Return (x, y) of the center of cell containing provided text 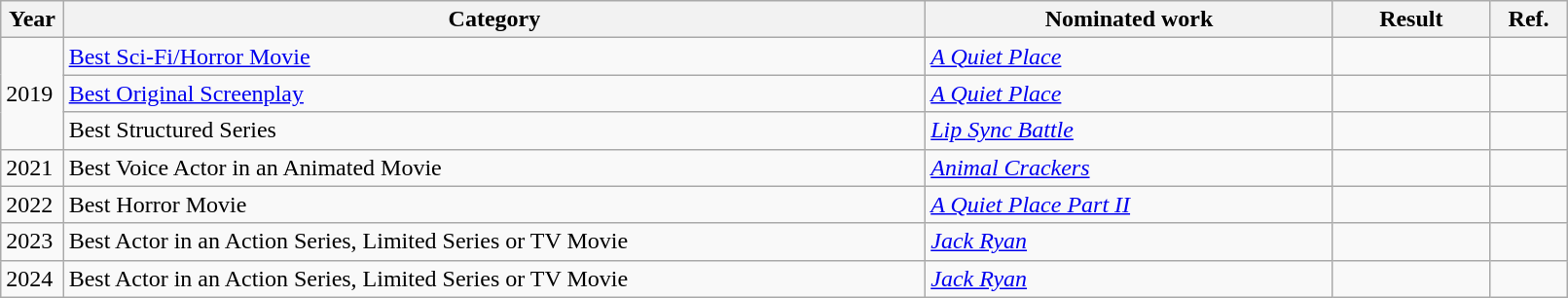
2021 (32, 168)
A Quiet Place Part II (1129, 205)
2022 (32, 205)
2023 (32, 242)
Nominated work (1129, 19)
Category (494, 19)
Ref. (1528, 19)
2019 (32, 93)
Year (32, 19)
Animal Crackers (1129, 168)
Best Sci-Fi/Horror Movie (494, 56)
Best Structured Series (494, 130)
Best Voice Actor in an Animated Movie (494, 168)
Best Original Screenplay (494, 93)
Best Horror Movie (494, 205)
Result (1411, 19)
Lip Sync Battle (1129, 130)
2024 (32, 279)
